Capture the cell that displays the provided text and extract its (X, Y) central coordinate. 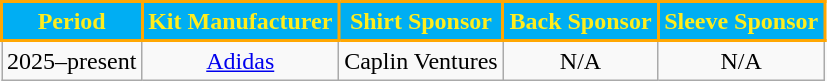
Kit Manufacturer (240, 22)
Caplin Ventures (422, 60)
2025–present (72, 60)
Period (72, 22)
Back Sponsor (580, 22)
Adidas (240, 60)
Sleeve Sponsor (742, 22)
Shirt Sponsor (422, 22)
